Provide the [x, y] coordinate of the cell's center where the given text is located.  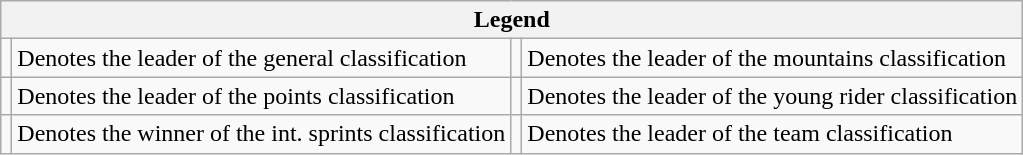
Denotes the leader of the points classification [262, 96]
Denotes the winner of the int. sprints classification [262, 134]
Denotes the leader of the young rider classification [772, 96]
Legend [512, 20]
Denotes the leader of the mountains classification [772, 58]
Denotes the leader of the team classification [772, 134]
Denotes the leader of the general classification [262, 58]
